Extract the (x, y) coordinate from the center of the cell holding the provided text.  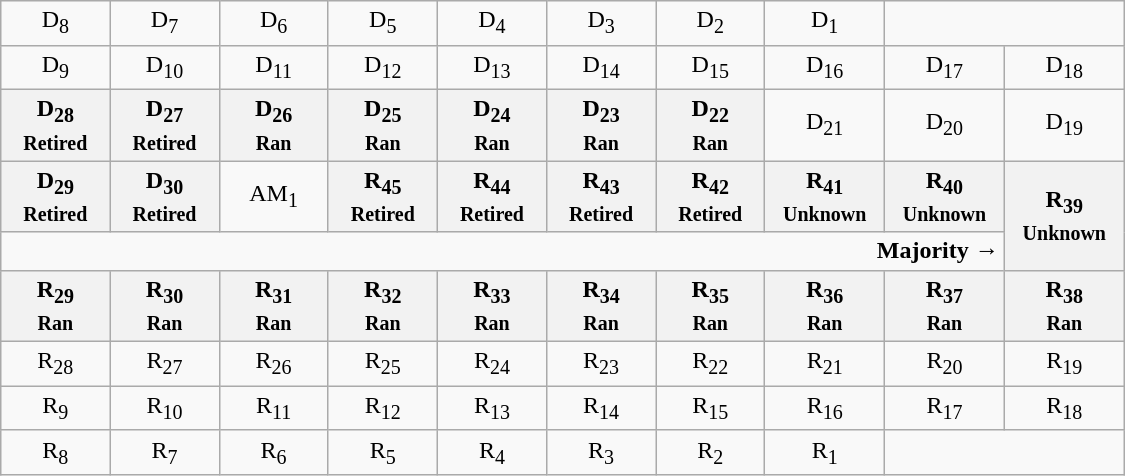
D8 (56, 23)
R41Unknown (825, 196)
R25 (382, 364)
R26 (274, 364)
D21 (825, 124)
R15 (710, 408)
D27Retired (164, 124)
R34Ran (600, 306)
D19 (1064, 124)
R33Ran (492, 306)
R42Retired (710, 196)
R39Unknown (1064, 216)
D5 (382, 23)
R1 (825, 452)
D26Ran (274, 124)
D13 (492, 67)
D30Retired (164, 196)
R8 (56, 452)
R5 (382, 452)
D28Retired (56, 124)
R6 (274, 452)
D25Ran (382, 124)
R19 (1064, 364)
D1 (825, 23)
D2 (710, 23)
R18 (1064, 408)
R30Ran (164, 306)
D11 (274, 67)
R2 (710, 452)
R24 (492, 364)
R7 (164, 452)
D15 (710, 67)
D10 (164, 67)
R4 (492, 452)
R32Ran (382, 306)
D14 (600, 67)
D24Ran (492, 124)
R45Retired (382, 196)
R36Ran (825, 306)
D29Retired (56, 196)
R40Unknown (945, 196)
R21 (825, 364)
D23Ran (600, 124)
D4 (492, 23)
D12 (382, 67)
R10 (164, 408)
R13 (492, 408)
D17 (945, 67)
D22Ran (710, 124)
R43Retired (600, 196)
R28 (56, 364)
D20 (945, 124)
D6 (274, 23)
D3 (600, 23)
R37Ran (945, 306)
R27 (164, 364)
R9 (56, 408)
R20 (945, 364)
R23 (600, 364)
Majority → (503, 251)
R31Ran (274, 306)
R16 (825, 408)
R44Retired (492, 196)
D16 (825, 67)
D7 (164, 23)
R3 (600, 452)
R11 (274, 408)
R29Ran (56, 306)
R22 (710, 364)
AM1 (274, 196)
D9 (56, 67)
R14 (600, 408)
R12 (382, 408)
R38Ran (1064, 306)
R35Ran (710, 306)
R17 (945, 408)
D18 (1064, 67)
